Locate the cell with the specified text and output its (X, Y) center coordinate. 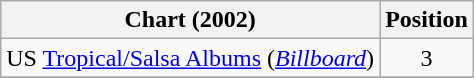
3 (427, 58)
Position (427, 20)
Chart (2002) (190, 20)
US Tropical/Salsa Albums (Billboard) (190, 58)
